Locate the cell with the specified text and output its (X, Y) center coordinate. 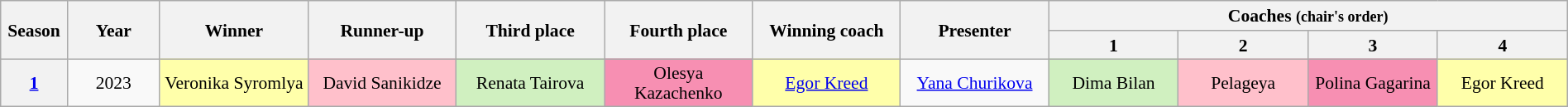
Polina Gagarina (1373, 83)
Olesya Kazachenko (678, 83)
Runner-up (382, 30)
Renata Tairova (531, 83)
Season (35, 30)
2023 (113, 83)
Coaches (chair's order) (1308, 16)
3 (1373, 45)
David Sanikidze (382, 83)
Pelageya (1244, 83)
Winner (233, 30)
Yana Churikova (974, 83)
4 (1502, 45)
Winning coach (827, 30)
Veronika Syromlya (233, 83)
Dima Bilan (1113, 83)
Third place (531, 30)
Presenter (974, 30)
Year (113, 30)
Fourth place (678, 30)
2 (1244, 45)
